Find where the given text appears and provide that cell's center as [X, Y] coordinate. 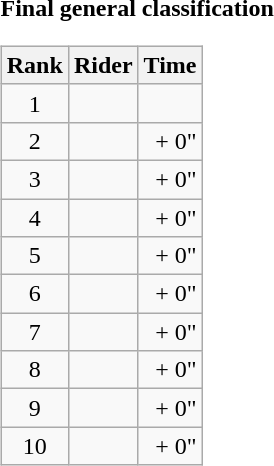
8 [34, 370]
1 [34, 103]
5 [34, 256]
Rank [34, 65]
9 [34, 408]
6 [34, 294]
Rider [103, 65]
7 [34, 332]
4 [34, 217]
Time [170, 65]
2 [34, 141]
3 [34, 179]
10 [34, 446]
